Find where the given text appears and provide that cell's center as [x, y] coordinate. 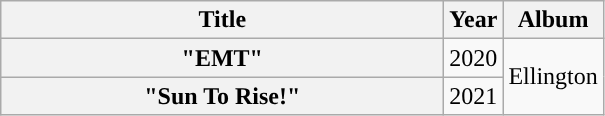
Year [474, 20]
"Sun To Rise!" [222, 96]
Title [222, 20]
Ellington [553, 77]
"EMT" [222, 58]
Album [553, 20]
2021 [474, 96]
2020 [474, 58]
